Find where the given text appears and provide that cell's center as (X, Y) coordinate. 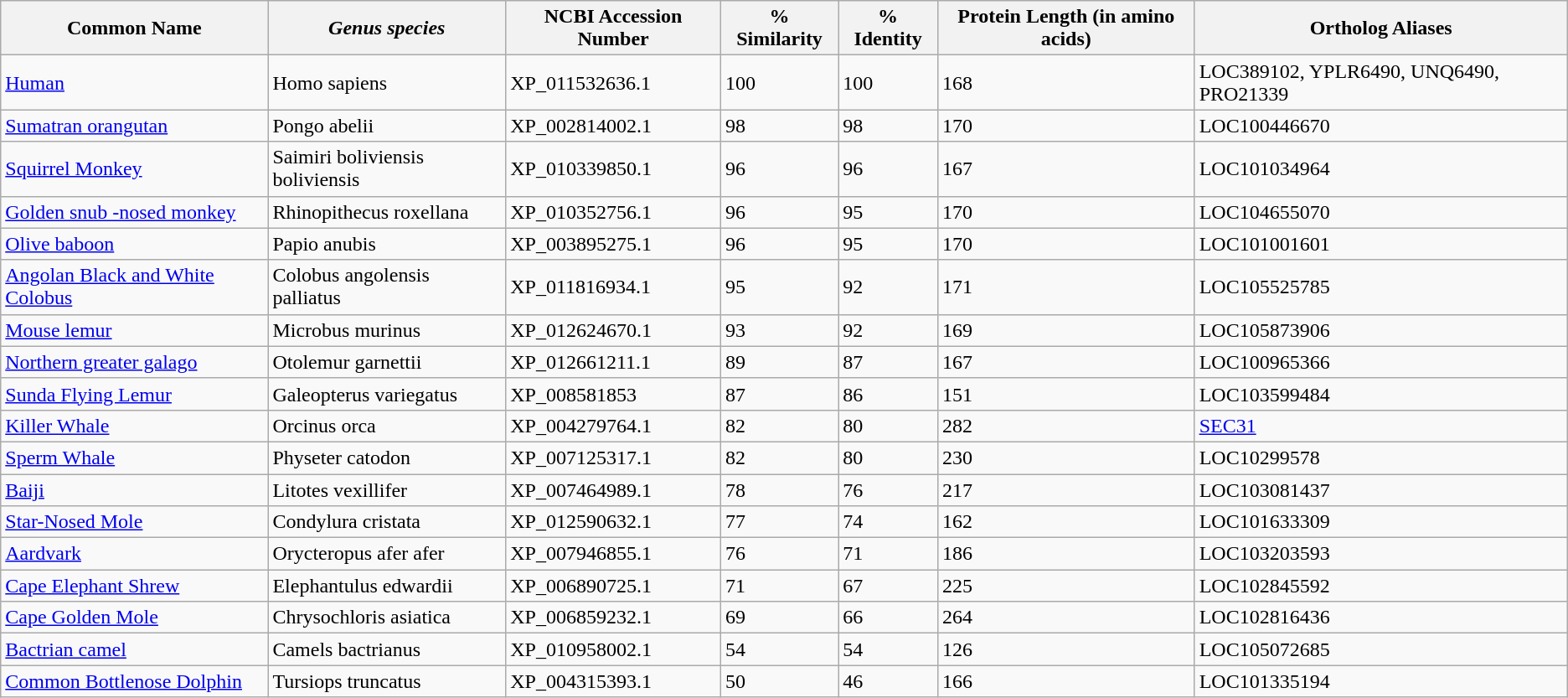
225 (1067, 586)
XP_011532636.1 (613, 82)
Pongo abelii (387, 126)
XP_002814002.1 (613, 126)
Orcinus orca (387, 426)
LOC100446670 (1380, 126)
XP_003895275.1 (613, 244)
LOC101335194 (1380, 681)
XP_006890725.1 (613, 586)
Protein Length (in amino acids) (1067, 28)
Homo sapiens (387, 82)
XP_008581853 (613, 394)
LOC10299578 (1380, 458)
Angolan Black and White Colobus (134, 287)
XP_012624670.1 (613, 330)
% Similarity (779, 28)
NCBI Accession Number (613, 28)
66 (888, 618)
Tursiops truncatus (387, 681)
46 (888, 681)
86 (888, 394)
Sperm Whale (134, 458)
169 (1067, 330)
XP_004279764.1 (613, 426)
LOC101633309 (1380, 522)
67 (888, 586)
Papio anubis (387, 244)
LOC103081437 (1380, 490)
XP_007464989.1 (613, 490)
XP_007946855.1 (613, 554)
Ortholog Aliases (1380, 28)
Golden snub -nosed monkey (134, 212)
Common Bottlenose Dolphin (134, 681)
186 (1067, 554)
LOC101001601 (1380, 244)
Bactrian camel (134, 649)
Galeopterus variegatus (387, 394)
Microbus murinus (387, 330)
XP_012590632.1 (613, 522)
Orycteropus afer afer (387, 554)
LOC389102, YPLR6490, UNQ6490, PRO21339 (1380, 82)
78 (779, 490)
Aardvark (134, 554)
168 (1067, 82)
Litotes vexillifer (387, 490)
Physeter catodon (387, 458)
Otolemur garnettii (387, 362)
217 (1067, 490)
Squirrel Monkey (134, 169)
69 (779, 618)
LOC102816436 (1380, 618)
XP_011816934.1 (613, 287)
74 (888, 522)
Rhinopithecus roxellana (387, 212)
LOC103599484 (1380, 394)
162 (1067, 522)
LOC101034964 (1380, 169)
230 (1067, 458)
Northern greater galago (134, 362)
XP_006859232.1 (613, 618)
Star-Nosed Mole (134, 522)
LOC103203593 (1380, 554)
XP_012661211.1 (613, 362)
50 (779, 681)
XP_007125317.1 (613, 458)
LOC105525785 (1380, 287)
Condylura cristata (387, 522)
Killer Whale (134, 426)
XP_010958002.1 (613, 649)
Chrysochloris asiatica (387, 618)
126 (1067, 649)
SEC31 (1380, 426)
Saimiri boliviensis boliviensis (387, 169)
LOC100965366 (1380, 362)
Camels bactrianus (387, 649)
XP_010339850.1 (613, 169)
89 (779, 362)
151 (1067, 394)
Baiji (134, 490)
93 (779, 330)
Mouse lemur (134, 330)
Sunda Flying Lemur (134, 394)
Olive baboon (134, 244)
Common Name (134, 28)
XP_004315393.1 (613, 681)
264 (1067, 618)
LOC102845592 (1380, 586)
171 (1067, 287)
Cape Elephant Shrew (134, 586)
LOC105072685 (1380, 649)
Sumatran orangutan (134, 126)
LOC105873906 (1380, 330)
% Identity (888, 28)
XP_010352756.1 (613, 212)
Cape Golden Mole (134, 618)
Human (134, 82)
Elephantulus edwardii (387, 586)
Genus species (387, 28)
282 (1067, 426)
166 (1067, 681)
77 (779, 522)
LOC104655070 (1380, 212)
Colobus angolensis palliatus (387, 287)
